Return the (X, Y) coordinate for the center point of the cell that contains the specified text.  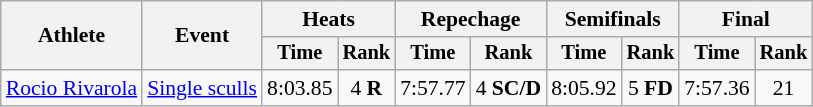
Event (202, 36)
Single sculls (202, 88)
21 (784, 88)
8:05.92 (584, 88)
Athlete (72, 36)
7:57.77 (432, 88)
Final (746, 19)
Heats (328, 19)
8:03.85 (300, 88)
Semifinals (612, 19)
Rocio Rivarola (72, 88)
4 SC/D (509, 88)
4 R (367, 88)
Repechage (470, 19)
5 FD (651, 88)
7:57.36 (716, 88)
